Return [X, Y] of the center of cell containing provided text 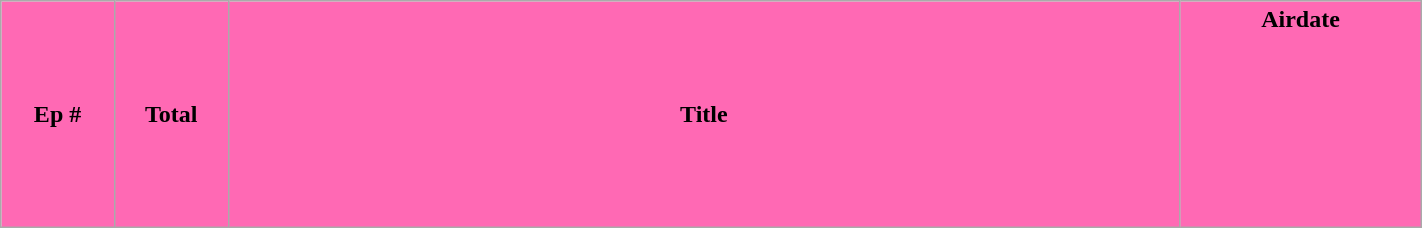
Airdate [1300, 114]
Title [704, 114]
Total [171, 114]
Ep # [58, 114]
